Search for the cell housing the specified text and yield its (x, y) center coordinate. 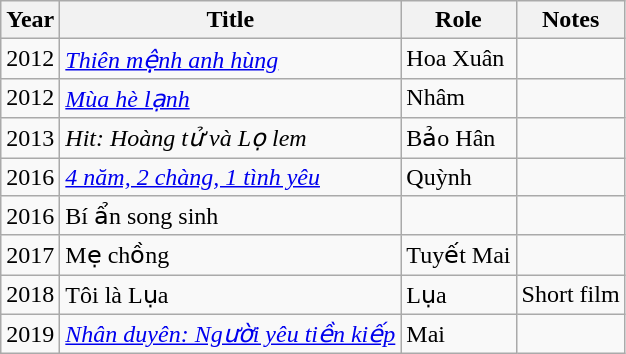
Bí ẩn song sinh (230, 216)
Title (230, 20)
Hoa Xuân (458, 59)
4 năm, 2 chàng, 1 tình yêu (230, 177)
Thiên mệnh anh hùng (230, 59)
2018 (30, 295)
Role (458, 20)
2019 (30, 334)
Bảo Hân (458, 138)
2017 (30, 255)
Hit: Hoàng tử và Lọ lem (230, 138)
Nhân duyên: Người yêu tiền kiếp (230, 334)
Mai (458, 334)
Notes (570, 20)
2013 (30, 138)
Lụa (458, 295)
Quỳnh (458, 177)
Short film (570, 295)
Tuyết Mai (458, 255)
Nhâm (458, 98)
Year (30, 20)
Mùa hè lạnh (230, 98)
Mẹ chồng (230, 255)
Tôi là Lụa (230, 295)
